Find where the given text appears and provide that cell's center as [x, y] coordinate. 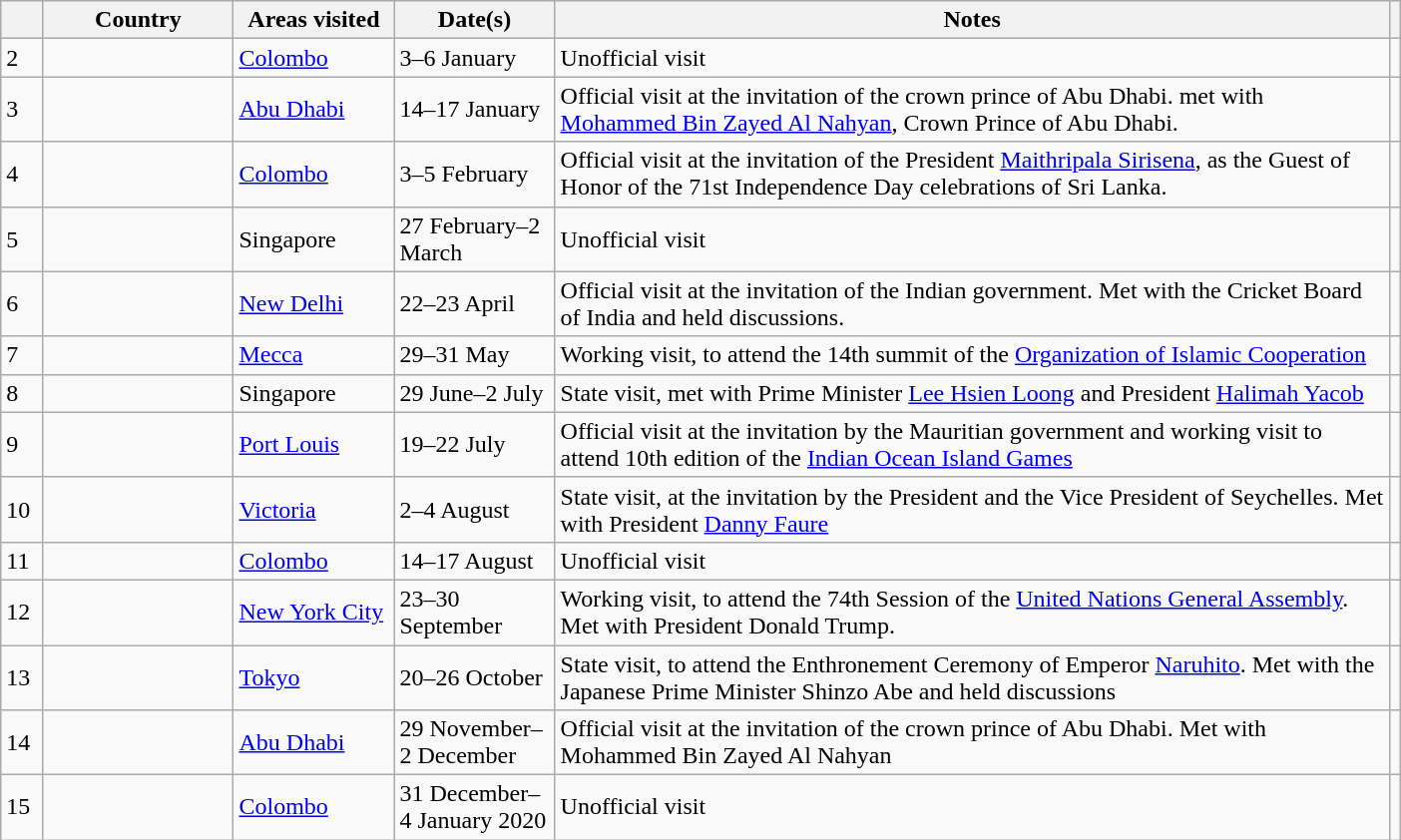
3–5 February [475, 174]
20–26 October [475, 676]
Victoria [313, 509]
State visit, to attend the Enthronement Ceremony of Emperor Naruhito. Met with the Japanese Prime Minister Shinzo Abe and held discussions [972, 676]
State visit, at the invitation by the President and the Vice President of Seychelles. Met with President Danny Faure [972, 509]
Mecca [313, 355]
29 June–2 July [475, 393]
Port Louis [313, 445]
2 [22, 58]
23–30 September [475, 613]
15 [22, 808]
2–4 August [475, 509]
Official visit at the invitation of the crown prince of Abu Dhabi. Met with Mohammed Bin Zayed Al Nahyan [972, 742]
8 [22, 393]
11 [22, 561]
10 [22, 509]
4 [22, 174]
Official visit at the invitation of the President Maithripala Sirisena, as the Guest of Honor of the 71st Independence Day celebrations of Sri Lanka. [972, 174]
14 [22, 742]
19–22 July [475, 445]
State visit, met with Prime Minister Lee Hsien Loong and President Halimah Yacob [972, 393]
Working visit, to attend the 14th summit of the Organization of Islamic Cooperation [972, 355]
Areas visited [313, 20]
Official visit at the invitation by the Mauritian government and working visit to attend 10th edition of the Indian Ocean Island Games [972, 445]
14–17 January [475, 110]
12 [22, 613]
7 [22, 355]
5 [22, 239]
Country [138, 20]
Official visit at the invitation of the crown prince of Abu Dhabi. met with Mohammed Bin Zayed Al Nahyan, Crown Prince of Abu Dhabi. [972, 110]
6 [22, 303]
13 [22, 676]
New York City [313, 613]
31 December–4 January 2020 [475, 808]
Working visit, to attend the 74th Session of the United Nations General Assembly. Met with President Donald Trump. [972, 613]
New Delhi [313, 303]
Date(s) [475, 20]
9 [22, 445]
27 February–2 March [475, 239]
Official visit at the invitation of the Indian government. Met with the Cricket Board of India and held discussions. [972, 303]
3–6 January [475, 58]
Tokyo [313, 676]
29–31 May [475, 355]
3 [22, 110]
Notes [972, 20]
14–17 August [475, 561]
29 November–2 December [475, 742]
22–23 April [475, 303]
